Scan for the cell matching the given text and deliver its (X, Y) coordinate at center. 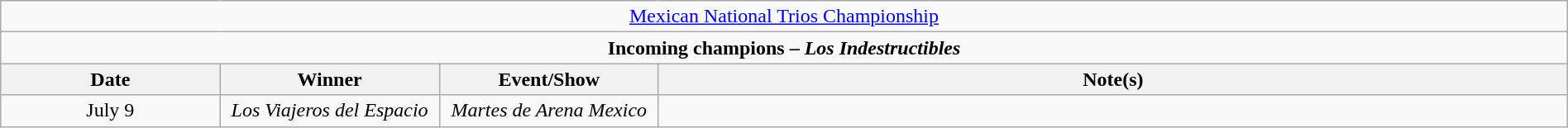
Incoming champions – Los Indestructibles (784, 48)
Los Viajeros del Espacio (329, 111)
Winner (329, 79)
Mexican National Trios Championship (784, 17)
Note(s) (1113, 79)
July 9 (111, 111)
Date (111, 79)
Event/Show (549, 79)
Martes de Arena Mexico (549, 111)
